Find where the given text appears and provide that cell's center as [x, y] coordinate. 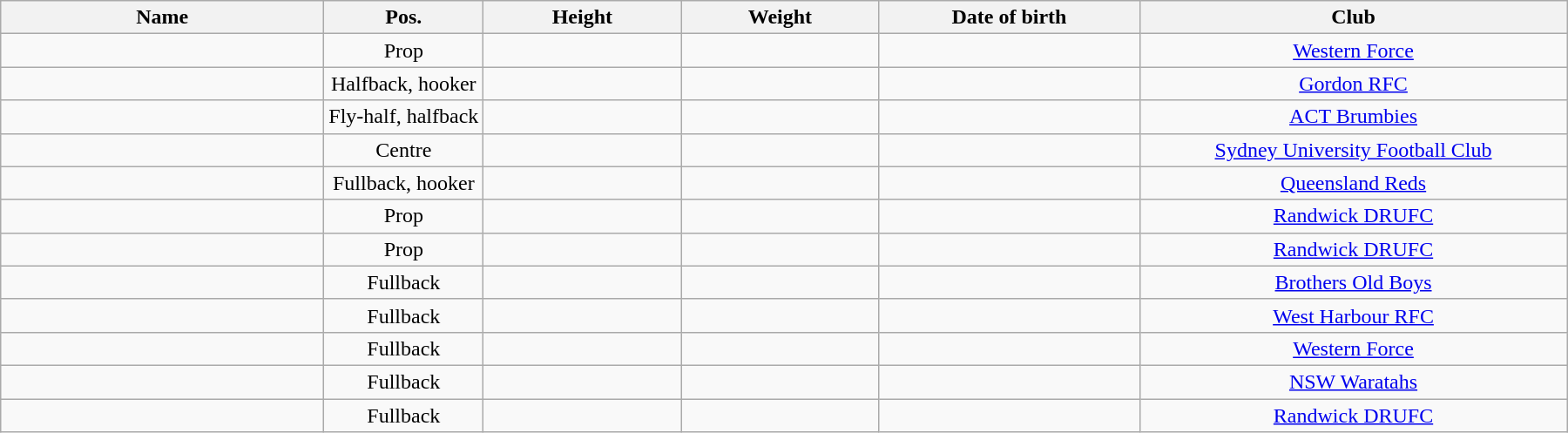
Fly-half, halfback [404, 117]
Gordon RFC [1354, 84]
Fullback, hooker [404, 183]
Club [1354, 17]
Queensland Reds [1354, 183]
Centre [404, 150]
Halfback, hooker [404, 84]
Date of birth [1009, 17]
Brothers Old Boys [1354, 282]
ACT Brumbies [1354, 117]
West Harbour RFC [1354, 315]
Weight [781, 17]
NSW Waratahs [1354, 382]
Name [162, 17]
Sydney University Football Club [1354, 150]
Height [582, 17]
Pos. [404, 17]
